Scan for the cell matching the given text and deliver its (x, y) coordinate at center. 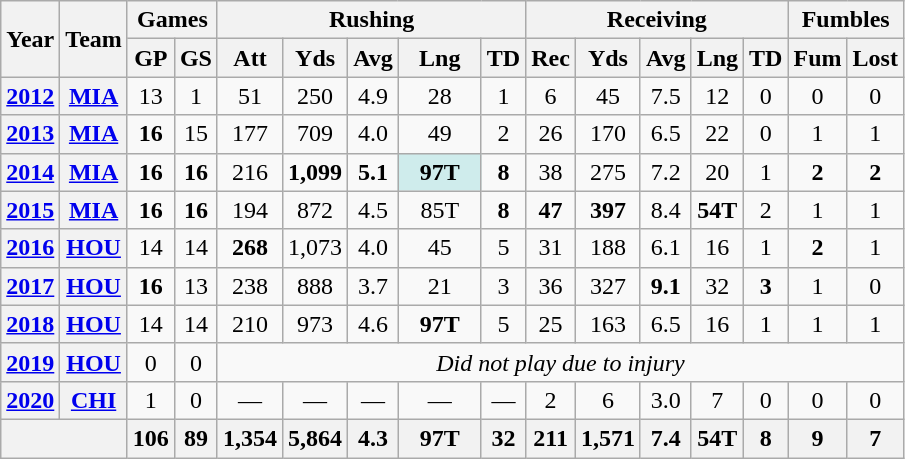
888 (316, 286)
22 (717, 134)
7.4 (666, 438)
216 (250, 172)
Fumbles (846, 20)
211 (551, 438)
250 (316, 96)
1,099 (316, 172)
163 (608, 324)
8.4 (666, 210)
327 (608, 286)
Lost (875, 58)
5.1 (374, 172)
28 (440, 96)
21 (440, 286)
2017 (30, 286)
89 (196, 438)
12 (717, 96)
973 (316, 324)
238 (250, 286)
2018 (30, 324)
Rec (551, 58)
26 (551, 134)
9 (818, 438)
106 (150, 438)
Did not play due to injury (560, 362)
177 (250, 134)
49 (440, 134)
Games (172, 20)
210 (250, 324)
20 (717, 172)
47 (551, 210)
2013 (30, 134)
36 (551, 286)
Receiving (657, 20)
Year (30, 39)
2015 (30, 210)
2019 (30, 362)
2016 (30, 248)
872 (316, 210)
GP (150, 58)
4.3 (374, 438)
5,864 (316, 438)
38 (551, 172)
Att (250, 58)
268 (250, 248)
CHI (94, 400)
170 (608, 134)
2020 (30, 400)
7.2 (666, 172)
15 (196, 134)
4.6 (374, 324)
9.1 (666, 286)
194 (250, 210)
4.9 (374, 96)
Fum (818, 58)
4.5 (374, 210)
6.1 (666, 248)
25 (551, 324)
GS (196, 58)
1,073 (316, 248)
188 (608, 248)
397 (608, 210)
85T (440, 210)
31 (551, 248)
7.5 (666, 96)
3.7 (374, 286)
Rushing (371, 20)
Team (94, 39)
3.0 (666, 400)
1,571 (608, 438)
2012 (30, 96)
2014 (30, 172)
51 (250, 96)
709 (316, 134)
1,354 (250, 438)
275 (608, 172)
